Capture the cell that displays the provided text and extract its (x, y) central coordinate. 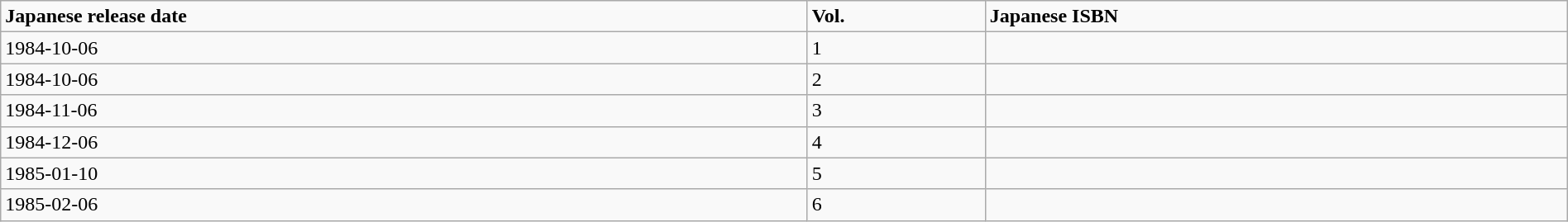
4 (896, 142)
1984-12-06 (404, 142)
2 (896, 79)
Vol. (896, 17)
1 (896, 48)
6 (896, 205)
1985-01-10 (404, 173)
3 (896, 111)
Japanese ISBN (1276, 17)
Japanese release date (404, 17)
5 (896, 173)
1984-11-06 (404, 111)
1985-02-06 (404, 205)
